Find where the given text appears and provide that cell's center as [X, Y] coordinate. 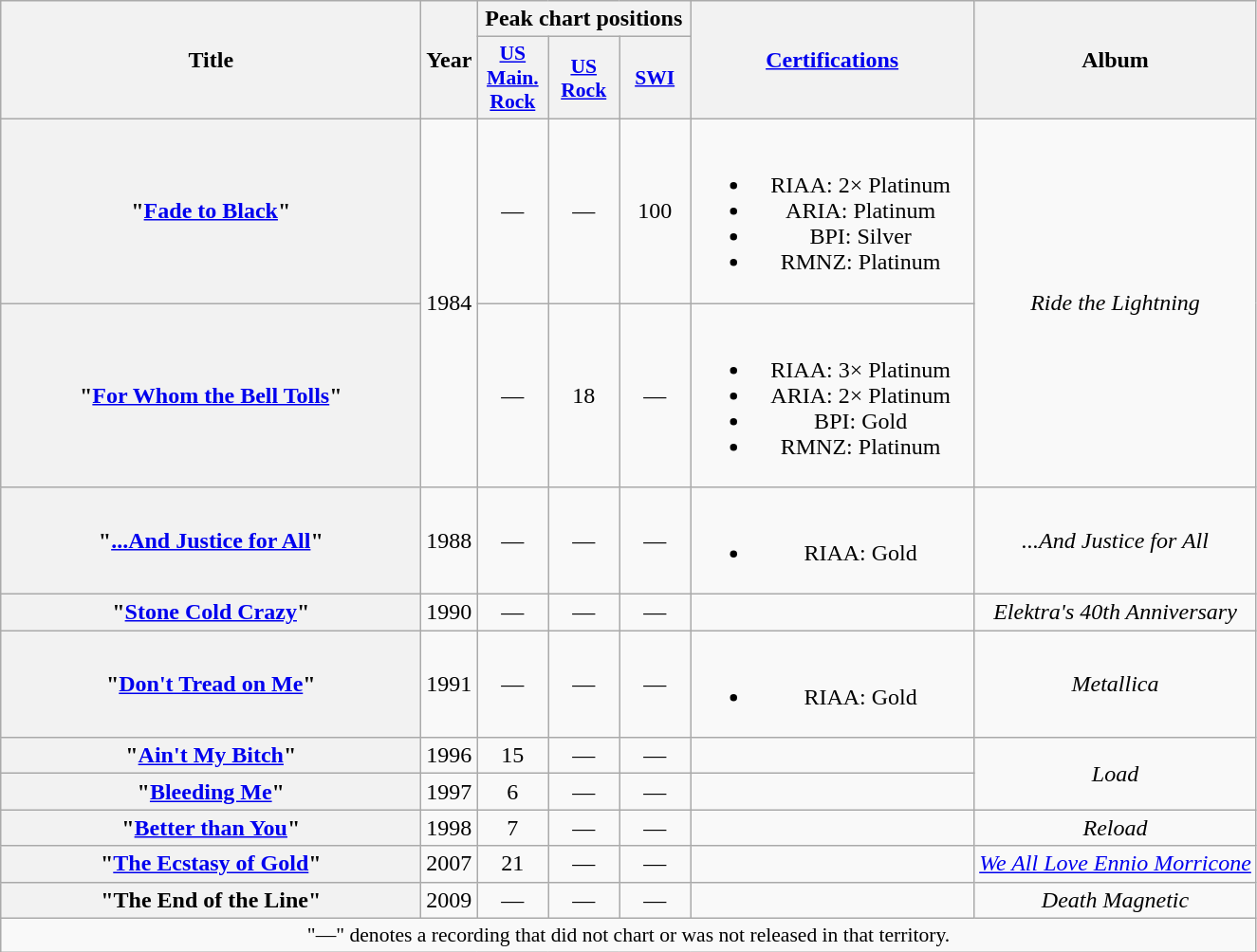
USRock [584, 78]
RIAA: 2× PlatinumARIA: PlatinumBPI: SilverRMNZ: Platinum [833, 211]
18 [584, 395]
Peak chart positions [584, 19]
"—" denotes a recording that did not chart or was not released in that territory. [629, 935]
"Stone Cold Crazy" [211, 613]
Title [211, 61]
15 [512, 756]
1997 [450, 792]
"Better than You" [211, 828]
1996 [450, 756]
"Ain't My Bitch" [211, 756]
We All Love Ennio Morricone [1116, 864]
1988 [450, 540]
Elektra's 40th Anniversary [1116, 613]
"Bleeding Me" [211, 792]
2009 [450, 900]
21 [512, 864]
1984 [450, 302]
1990 [450, 613]
RIAA: 3× PlatinumARIA: 2× PlatinumBPI: GoldRMNZ: Platinum [833, 395]
1998 [450, 828]
Reload [1116, 828]
"Fade to Black" [211, 211]
Certifications [833, 61]
2007 [450, 864]
SWI [655, 78]
6 [512, 792]
...And Justice for All [1116, 540]
"...And Justice for All" [211, 540]
Year [450, 61]
Album [1116, 61]
"Don't Tread on Me" [211, 685]
Death Magnetic [1116, 900]
USMain.Rock [512, 78]
Ride the Lightning [1116, 302]
Metallica [1116, 685]
100 [655, 211]
Load [1116, 774]
"The Ecstasy of Gold" [211, 864]
"The End of the Line" [211, 900]
7 [512, 828]
1991 [450, 685]
"For Whom the Bell Tolls" [211, 395]
